Determine the (x, y) coordinate at the center of the cell enclosing the given text.  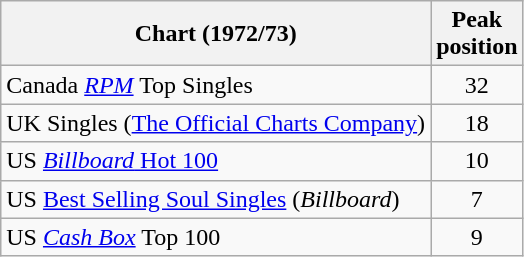
Canada RPM Top Singles (216, 85)
US Billboard Hot 100 (216, 161)
10 (477, 161)
32 (477, 85)
US Best Selling Soul Singles (Billboard) (216, 199)
18 (477, 123)
Chart (1972/73) (216, 34)
UK Singles (The Official Charts Company) (216, 123)
9 (477, 237)
Peakposition (477, 34)
US Cash Box Top 100 (216, 237)
7 (477, 199)
